Output the (x, y) coordinate of the center of the cell containing the given text.  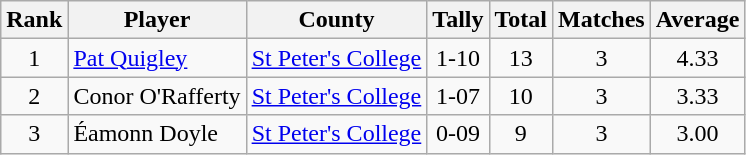
Conor O'Rafferty (157, 96)
1-07 (458, 96)
Total (521, 20)
2 (34, 96)
Player (157, 20)
Pat Quigley (157, 58)
Matches (602, 20)
1 (34, 58)
Éamonn Doyle (157, 134)
Average (698, 20)
13 (521, 58)
Rank (34, 20)
County (336, 20)
4.33 (698, 58)
3.33 (698, 96)
0-09 (458, 134)
Tally (458, 20)
9 (521, 134)
1-10 (458, 58)
3.00 (698, 134)
10 (521, 96)
